Extract the [X, Y] coordinate from the center of the cell holding the provided text.  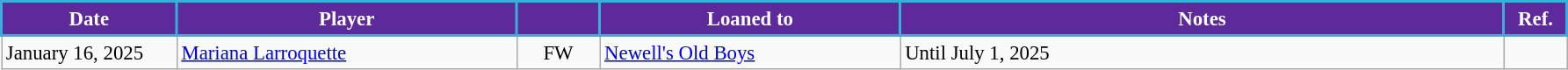
Ref. [1535, 19]
Date [90, 19]
FW [559, 52]
January 16, 2025 [90, 52]
Loaned to [750, 19]
Mariana Larroquette [346, 52]
Player [346, 19]
Notes [1202, 19]
Newell's Old Boys [750, 52]
Until July 1, 2025 [1202, 52]
